Locate the cell with the specified text and output its (x, y) center coordinate. 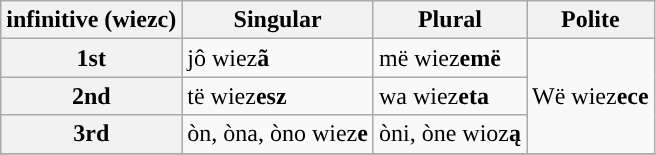
òni, òne wiozą (450, 134)
më wiezemë (450, 58)
Polite (590, 20)
wa wiezeta (450, 96)
Singular (278, 20)
Plural (450, 20)
òn, òna, òno wieze (278, 134)
infinitive (wiezc) (92, 20)
të wiezesz (278, 96)
1st (92, 58)
jô wiezã (278, 58)
3rd (92, 134)
2nd (92, 96)
Wë wiezece (590, 96)
